Detect which cell encompasses the target text, then output its (X, Y) center coordinate. 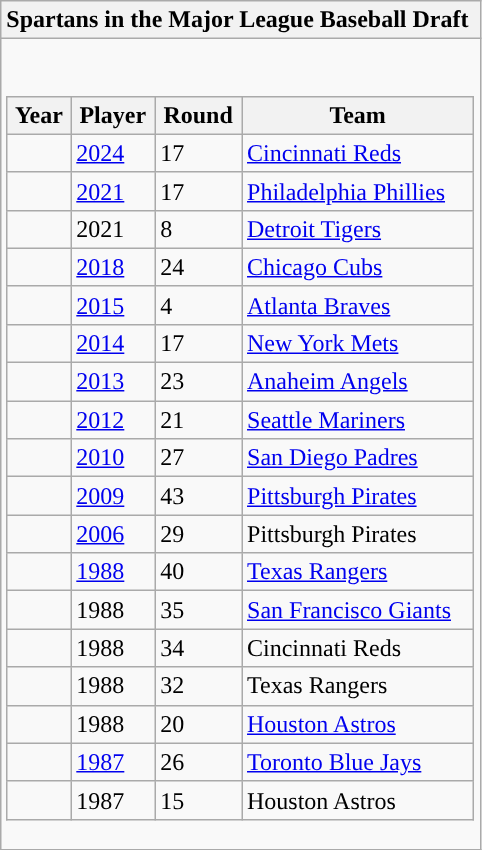
Seattle Mariners (358, 420)
Toronto Blue Jays (358, 762)
32 (198, 686)
San Francisco Giants (358, 610)
Team (358, 115)
40 (198, 572)
Round (198, 115)
26 (198, 762)
2024 (113, 153)
2009 (113, 496)
23 (198, 382)
Year (39, 115)
35 (198, 610)
Player (113, 115)
2013 (113, 382)
Chicago Cubs (358, 267)
2018 (113, 267)
8 (198, 229)
San Diego Padres (358, 458)
Philadelphia Phillies (358, 191)
Anaheim Angels (358, 382)
2015 (113, 305)
Spartans in the Major League Baseball Draft (240, 20)
2010 (113, 458)
29 (198, 534)
34 (198, 648)
21 (198, 420)
Atlanta Braves (358, 305)
2012 (113, 420)
Detroit Tigers (358, 229)
24 (198, 267)
27 (198, 458)
2014 (113, 343)
43 (198, 496)
2006 (113, 534)
New York Mets (358, 343)
4 (198, 305)
15 (198, 800)
20 (198, 724)
